Search for the cell housing the specified text and yield its (X, Y) center coordinate. 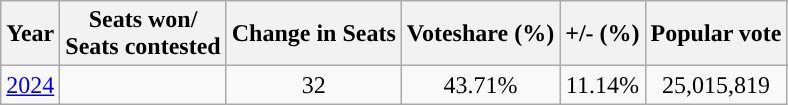
Seats won/ Seats contested (143, 34)
Voteshare (%) (480, 34)
32 (314, 85)
25,015,819 (716, 85)
11.14% (602, 85)
+/- (%) (602, 34)
Popular vote (716, 34)
Change in Seats (314, 34)
43.71% (480, 85)
Year (30, 34)
2024 (30, 85)
